Scan for the cell matching the given text and deliver its [X, Y] coordinate at center. 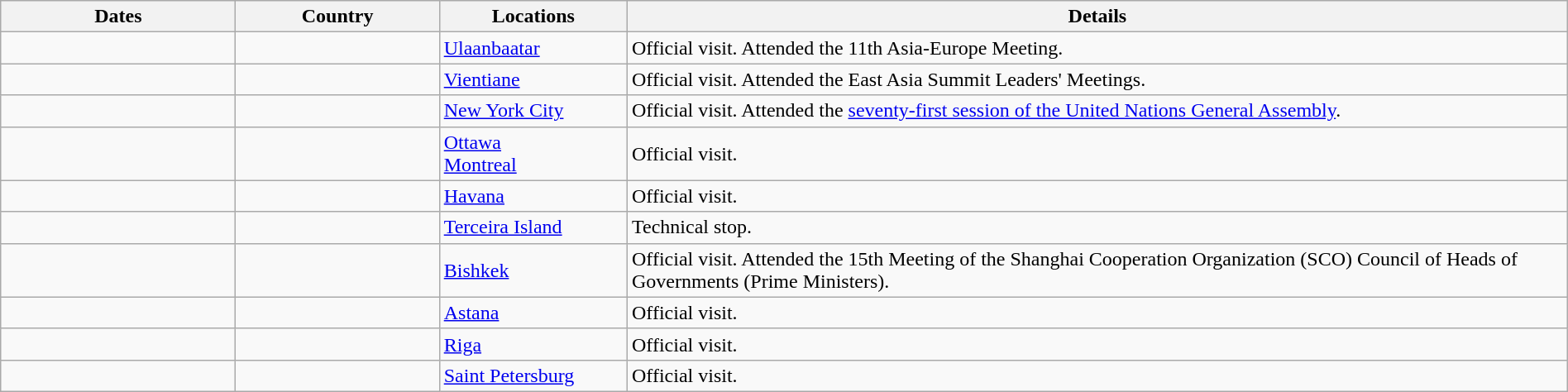
OttawaMontreal [533, 154]
Country [337, 17]
Astana [533, 313]
Official visit. Attended the East Asia Summit Leaders' Meetings. [1098, 79]
Vientiane [533, 79]
Locations [533, 17]
Details [1098, 17]
Official visit. Attended the seventy-first session of the United Nations General Assembly. [1098, 111]
Official visit. Attended the 11th Asia-Europe Meeting. [1098, 48]
Terceira Island [533, 227]
Bishkek [533, 270]
Official visit. Attended the 15th Meeting of the Shanghai Cooperation Organization (SCO) Council of Heads of Governments (Prime Ministers). [1098, 270]
Ulaanbaatar [533, 48]
Riga [533, 344]
Saint Petersburg [533, 375]
Dates [118, 17]
New York City [533, 111]
Technical stop. [1098, 227]
Havana [533, 196]
